Locate the cell with the specified text and output its [X, Y] center coordinate. 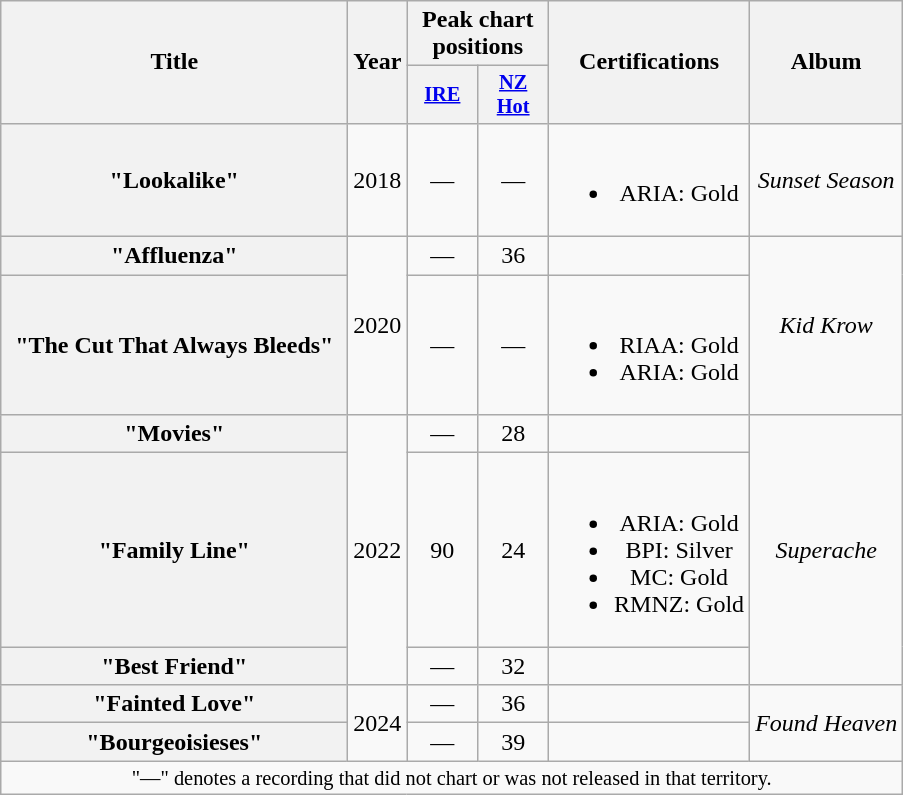
2020 [378, 326]
2024 [378, 723]
"Bourgeoisieses" [174, 742]
28 [514, 434]
Certifications [650, 62]
ARIA: Gold [650, 180]
Kid Krow [826, 326]
90 [442, 550]
39 [514, 742]
24 [514, 550]
"Movies" [174, 434]
IRE [442, 95]
2018 [378, 180]
"Family Line" [174, 550]
"Lookalike" [174, 180]
Found Heaven [826, 723]
Album [826, 62]
Sunset Season [826, 180]
Superache [826, 550]
Title [174, 62]
RIAA: GoldARIA: Gold [650, 345]
2022 [378, 550]
NZHot [514, 95]
32 [514, 666]
Peak chart positions [478, 34]
"Fainted Love" [174, 704]
ARIA: GoldBPI: SilverMC: GoldRMNZ: Gold [650, 550]
"—" denotes a recording that did not chart or was not released in that territory. [452, 778]
Year [378, 62]
"The Cut That Always Bleeds" [174, 345]
"Affluenza" [174, 256]
"Best Friend" [174, 666]
